For the text-containing cell, return its midpoint in (X, Y) coordinate format. 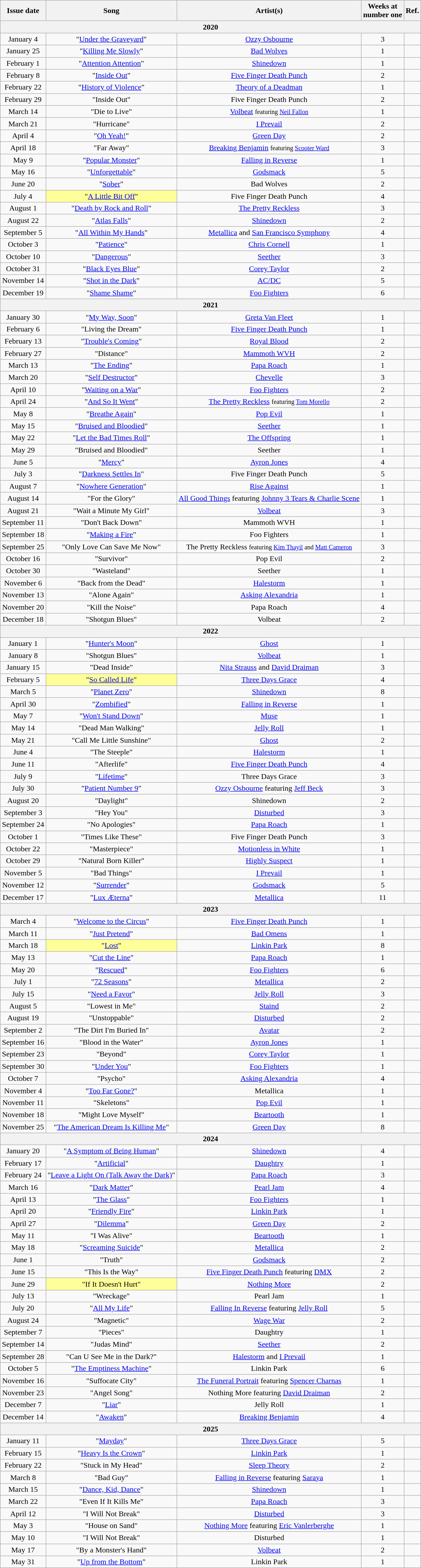
"History of Violence" (111, 87)
May 18 (23, 1248)
June 1 (23, 1260)
Ref. (412, 11)
May 20 (23, 970)
July 15 (23, 994)
"The Emptiness Machine" (111, 1369)
"Dead Inside" (111, 667)
April 13 (23, 1199)
Nothing More (269, 1284)
"Times Like These" (111, 837)
August 1 (23, 208)
"Shame Shame" (111, 293)
"Dead Man Walking" (111, 728)
"Won't Stand Down" (111, 716)
May 3 (23, 1526)
"The Steeple" (111, 752)
The Pretty Reckless featuring Tom Morello (269, 402)
April 12 (23, 1514)
January 11 (23, 1441)
Highly Suspect (269, 861)
October 10 (23, 257)
Ozzy Osbourne (269, 39)
Falling In Reverse featuring Jelly Roll (269, 1308)
"Shot in the Dark" (111, 281)
February 24 (23, 1175)
"Popular Monster" (111, 160)
September 18 (23, 534)
June 11 (23, 764)
Five Finger Death Punch featuring DMX (269, 1272)
"Oh Yeah!" (111, 136)
2020 (210, 27)
"Zombified" (111, 704)
"Wreckage" (111, 1296)
"Masterpiece" (111, 849)
"Under the Graveyard" (111, 39)
Greta Van Fleet (269, 317)
November 20 (23, 607)
February 17 (23, 1163)
January 25 (23, 51)
11 (383, 897)
"This Is the Way" (111, 1272)
June 5 (23, 462)
January 30 (23, 317)
"Making a Fire" (111, 534)
November 13 (23, 595)
"Pieces" (111, 1332)
"Bad Things" (111, 873)
February 5 (23, 680)
"And So It Went" (111, 402)
"Let the Bad Times Roll" (111, 438)
Halestorm and I Prevail (269, 1357)
March 15 (23, 1489)
Nothing More featuring Eric Vanlerberghe (269, 1526)
"Atlas Falls" (111, 220)
May 29 (23, 450)
"Leave a Light On (Talk Away the Dark)" (111, 1175)
March 21 (23, 124)
May 21 (23, 740)
September 2 (23, 1030)
May 10 (23, 1538)
"Heavy Is the Crown" (111, 1453)
Chevelle (269, 378)
December 17 (23, 897)
September 14 (23, 1344)
"Far Away" (111, 148)
November 6 (23, 583)
"Hey You" (111, 813)
"Wait a Minute My Girl" (111, 510)
August 19 (23, 1018)
June 15 (23, 1272)
"Sober" (111, 184)
"I Was Alive" (111, 1236)
Nothing More featuring David Draiman (269, 1393)
"Mercy" (111, 462)
"Artificial" (111, 1163)
May 17 (23, 1550)
June 4 (23, 752)
"Unforgettable" (111, 172)
February 13 (23, 341)
"Planet Zero" (111, 692)
January 1 (23, 643)
"Under You" (111, 1066)
"Die to Live" (111, 111)
"The American Dream Is Killing Me" (111, 1127)
Song (111, 11)
"Unstoppable" (111, 1018)
"Lost" (111, 946)
October 5 (23, 1369)
Theory of a Deadman (269, 87)
January 8 (23, 655)
August 14 (23, 498)
"Killing Me Slowly" (111, 51)
October 22 (23, 849)
"Blood in the Water" (111, 1042)
"Can U See Me in the Dark?" (111, 1357)
April 24 (23, 402)
October 3 (23, 245)
January 4 (23, 39)
"A Symptom of Being Human" (111, 1151)
March 4 (23, 921)
"Magnetic" (111, 1320)
November 11 (23, 1102)
July 30 (23, 788)
May 9 (23, 160)
March 16 (23, 1187)
"Daylight" (111, 801)
March 22 (23, 1501)
March 5 (23, 692)
August 24 (23, 1320)
"Even If It Kills Me" (111, 1501)
Metallica and San Francisco Symphony (269, 232)
August 22 (23, 220)
"Welcome to the Circus" (111, 921)
Muse (269, 716)
"Wasteland" (111, 571)
February 6 (23, 329)
October 1 (23, 837)
"Distance" (111, 353)
October 7 (23, 1078)
"Screaming Suicide" (111, 1248)
September 25 (23, 546)
"Lux Æterna" (111, 897)
"Natural Born Killer" (111, 861)
"Awaken" (111, 1417)
February 8 (23, 75)
"Afterlife" (111, 764)
May 7 (23, 716)
The Offspring (269, 438)
"Judas Mind" (111, 1344)
"All My Life" (111, 1308)
2024 (210, 1139)
March 20 (23, 378)
"Trouble's Coming" (111, 341)
"Psycho" (111, 1078)
July 20 (23, 1308)
May 31 (23, 1562)
May 22 (23, 438)
"Hurricane" (111, 124)
February 15 (23, 1453)
November 5 (23, 873)
"Too Far Gone?" (111, 1090)
March 13 (23, 365)
February 29 (23, 99)
"Waiting on a War" (111, 390)
March 18 (23, 946)
March 8 (23, 1477)
Avatar (269, 1030)
Weeks atnumber one (383, 11)
"All Within My Hands" (111, 232)
March 14 (23, 111)
"Surrender" (111, 885)
"Suffocate City" (111, 1381)
December 14 (23, 1417)
November 25 (23, 1127)
November 16 (23, 1381)
"Skeletons" (111, 1102)
2022 (210, 631)
"Patient Number 9" (111, 788)
"Don't Back Down" (111, 522)
"Need a Favor" (111, 994)
February 1 (23, 63)
July 13 (23, 1296)
Rise Against (269, 486)
Motionless in White (269, 849)
"Dance, Kid, Dance" (111, 1489)
March 11 (23, 933)
April 18 (23, 148)
July 1 (23, 982)
August 21 (23, 510)
"The Ending" (111, 365)
September 28 (23, 1357)
"If It Doesn't Hurt" (111, 1284)
"The Glass" (111, 1199)
All Good Things featuring Johnny 3 Tears & Charlie Scene (269, 498)
May 8 (23, 414)
Artist(s) (269, 11)
The Pretty Reckless featuring Kim Thayil and Matt Cameron (269, 546)
"Truth" (111, 1260)
Bad Omens (269, 933)
"Black Eyes Blue" (111, 269)
"For the Glory" (111, 498)
"Dilemma" (111, 1223)
Nita Strauss and David Draiman (269, 667)
November 23 (23, 1393)
January 20 (23, 1151)
May 13 (23, 958)
Falling in Reverse featuring Saraya (269, 1477)
Ozzy Osbourne featuring Jeff Beck (269, 788)
October 30 (23, 571)
May 14 (23, 728)
Staind (269, 1006)
"By a Monster's Hand" (111, 1550)
"Breathe Again" (111, 414)
October 31 (23, 269)
Wage War (269, 1320)
AC/DC (269, 281)
"Lowest in Me" (111, 1006)
"Nowhere Generation" (111, 486)
January 15 (23, 667)
September 11 (23, 522)
September 24 (23, 825)
Sleep Theory (269, 1465)
May 16 (23, 172)
Chris Cornell (269, 245)
June 20 (23, 184)
"Beyond" (111, 1054)
"Might Love Myself" (111, 1115)
"Mayday" (111, 1441)
2025 (210, 1429)
"Survivor" (111, 559)
October 16 (23, 559)
2023 (210, 909)
April 30 (23, 704)
"The Dirt I'm Buried In" (111, 1030)
"Call Me Little Sunshine" (111, 740)
The Funeral Portrait featuring Spencer Charnas (269, 1381)
2021 (210, 305)
October 29 (23, 861)
April 4 (23, 136)
"Stuck in My Head" (111, 1465)
"Lifetime" (111, 776)
"Dark Matter" (111, 1187)
August 5 (23, 1006)
"Darkness Settles In" (111, 474)
July 3 (23, 474)
"No Apologies" (111, 825)
July 4 (23, 196)
April 27 (23, 1223)
"Death by Rock and Roll" (111, 208)
"Dangerous" (111, 257)
"Back from the Dead" (111, 583)
June 29 (23, 1284)
"72 Seasons" (111, 982)
September 7 (23, 1332)
"Kill the Noise" (111, 607)
Volbeat featuring Neil Fallon (269, 111)
"Liar" (111, 1405)
"Attention Attention" (111, 63)
September 5 (23, 232)
"Cut the Line" (111, 958)
December 7 (23, 1405)
May 15 (23, 426)
July 9 (23, 776)
"Friendly Fire" (111, 1211)
"So Called Life" (111, 680)
"Living the Dream" (111, 329)
"Up from the Bottom" (111, 1562)
"Only Love Can Save Me Now" (111, 546)
April 20 (23, 1211)
Royal Blood (269, 341)
"Hunter's Moon" (111, 643)
May 11 (23, 1236)
The Pretty Reckless (269, 208)
August 7 (23, 486)
"Rescued" (111, 970)
November 14 (23, 281)
"Self Destructor" (111, 378)
Breaking Benjamin (269, 1417)
Issue date (23, 11)
"My Way, Soon" (111, 317)
Breaking Benjamin featuring Scooter Ward (269, 148)
September 16 (23, 1042)
"Angel Song" (111, 1393)
"A Little Bit Off" (111, 196)
December 18 (23, 619)
December 19 (23, 293)
September 23 (23, 1054)
September 3 (23, 813)
August 20 (23, 801)
November 12 (23, 885)
"House on Sand" (111, 1526)
"Bad Guy" (111, 1477)
"Alone Again" (111, 595)
"Just Pretend" (111, 933)
September 30 (23, 1066)
February 27 (23, 353)
November 4 (23, 1090)
November 18 (23, 1115)
April 10 (23, 390)
"Patience" (111, 245)
